Identify which cell holds the provided text, then report its (x, y) central coordinate. 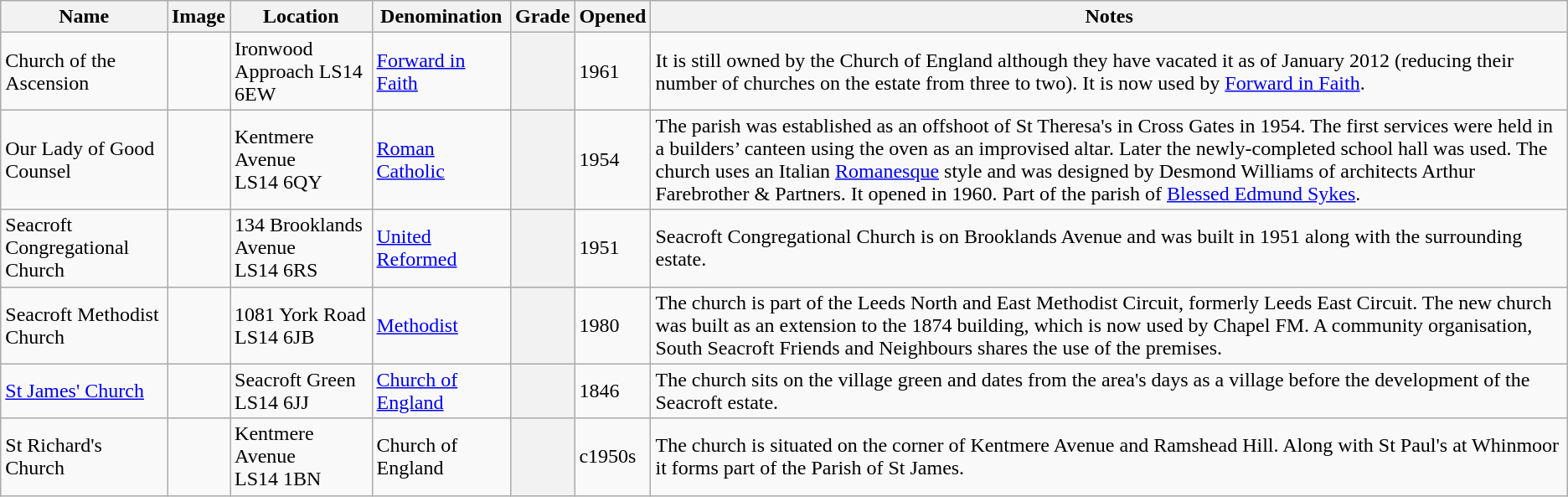
1980 (613, 325)
Image (199, 17)
c1950s (613, 457)
Kentmere AvenueLS14 1BN (302, 457)
Opened (613, 17)
St James' Church (84, 391)
Seacroft Congregational Church (84, 248)
Notes (1109, 17)
The church sits on the village green and dates from the area's days as a village before the development of the Seacroft estate. (1109, 391)
1951 (613, 248)
St Richard's Church (84, 457)
Grade (543, 17)
United Reformed (441, 248)
Ironwood Approach LS14 6EW (302, 71)
Name (84, 17)
Seacroft Congregational Church is on Brooklands Avenue and was built in 1951 along with the surrounding estate. (1109, 248)
Methodist (441, 325)
Seacroft GreenLS14 6JJ (302, 391)
1081 York RoadLS14 6JB (302, 325)
Denomination (441, 17)
1961 (613, 71)
Our Lady of Good Counsel (84, 159)
Location (302, 17)
Seacroft Methodist Church (84, 325)
Roman Catholic (441, 159)
1954 (613, 159)
The church is situated on the corner of Kentmere Avenue and Ramshead Hill. Along with St Paul's at Whinmoor it forms part of the Parish of St James. (1109, 457)
1846 (613, 391)
Forward in Faith (441, 71)
Church of the Ascension (84, 71)
134 Brooklands AvenueLS14 6RS (302, 248)
Kentmere AvenueLS14 6QY (302, 159)
